Output the [x, y] coordinate of the center of the cell containing the given text.  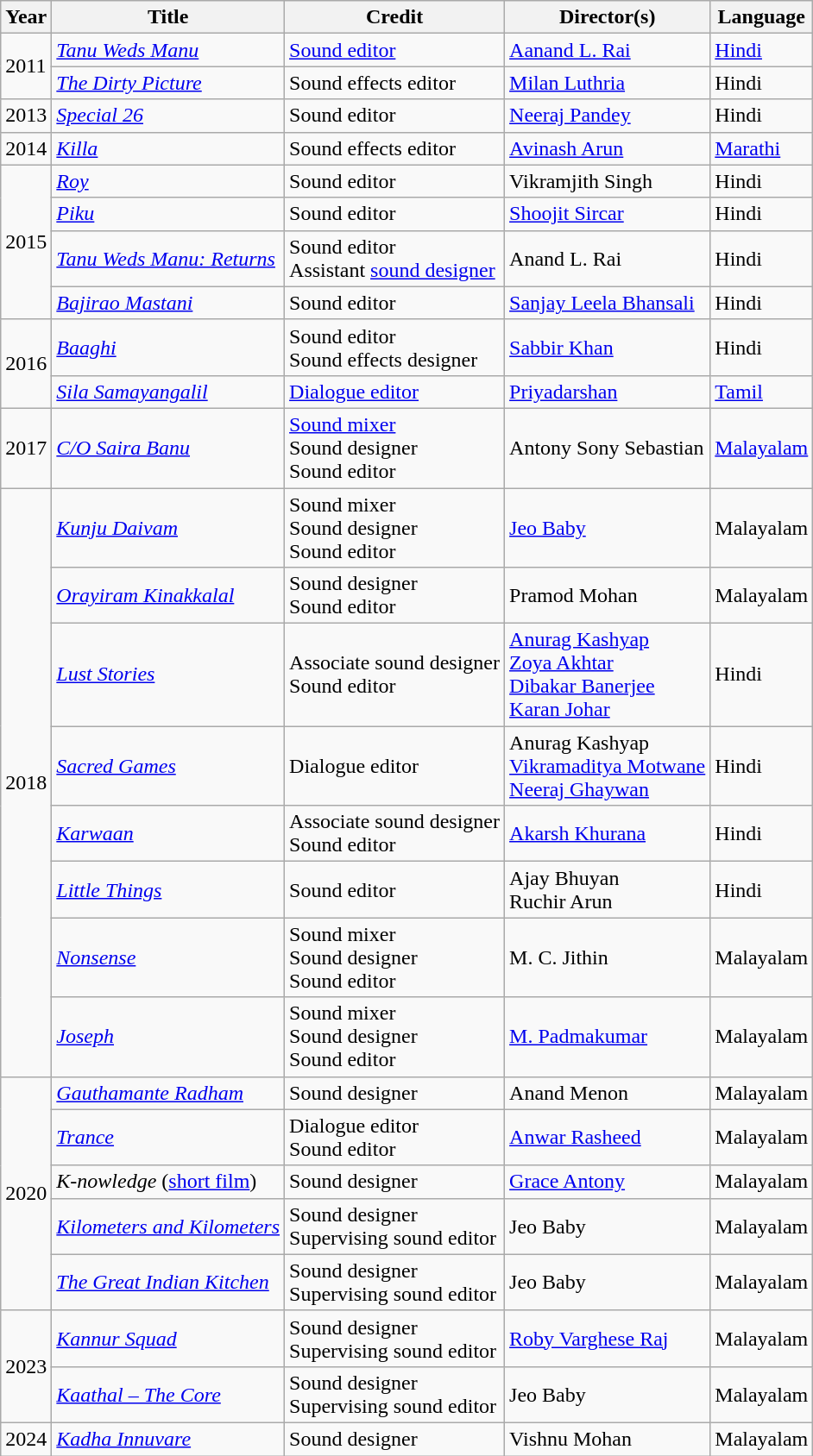
Anand Menon [608, 1093]
Sacred Games [168, 766]
Kannur Squad [168, 1339]
K-nowledge (short film) [168, 1182]
2020 [26, 1194]
C/O Saira Banu [168, 448]
Roby Varghese Raj [608, 1339]
Trance [168, 1137]
2024 [26, 1439]
Anurag KashyapZoya AkhtarDibakar BanerjeeKaran Johar [608, 675]
M. Padmakumar [608, 1037]
Vishnu Mohan [608, 1439]
Sound editorSound effects designer [395, 347]
Killa [168, 148]
2013 [26, 116]
Avinash Arun [608, 148]
Sanjay Leela Bhansali [608, 303]
Bajirao Mastani [168, 303]
Marathi [761, 148]
2016 [26, 364]
Lust Stories [168, 675]
Akarsh Khurana [608, 833]
Sabbir Khan [608, 347]
2023 [26, 1366]
Nonsense [168, 957]
Tamil [761, 392]
Anurag KashyapVikramaditya MotwaneNeeraj Ghaywan [608, 766]
Credit [395, 17]
Sila Samayangalil [168, 392]
Pramod Mohan [608, 595]
Milan Luthria [608, 83]
2011 [26, 66]
Kunju Daivam [168, 528]
Director(s) [608, 17]
The Dirty Picture [168, 83]
Tanu Weds Manu [168, 50]
2014 [26, 148]
Antony Sony Sebastian [608, 448]
Anwar Rasheed [608, 1137]
Roy [168, 181]
Kilometers and Kilometers [168, 1227]
Grace Antony [608, 1182]
Dialogue editorSound editor [395, 1137]
Little Things [168, 890]
Ajay BhuyanRuchir Arun [608, 890]
Neeraj Pandey [608, 116]
2018 [26, 782]
Shoojit Sircar [608, 214]
Orayiram Kinakkalal [168, 595]
2015 [26, 242]
Kadha Innuvare [168, 1439]
2017 [26, 448]
Tanu Weds Manu: Returns [168, 259]
Gauthamante Radham [168, 1093]
Sound designerSound editor [395, 595]
Aanand L. Rai [608, 50]
Anand L. Rai [608, 259]
Priyadarshan [608, 392]
Baaghi [168, 347]
Sound editorAssistant sound designer [395, 259]
Karwaan [168, 833]
Language [761, 17]
Title [168, 17]
Vikramjith Singh [608, 181]
Year [26, 17]
Joseph [168, 1037]
Kaathal – The Core [168, 1394]
Piku [168, 214]
M. C. Jithin [608, 957]
The Great Indian Kitchen [168, 1282]
Special 26 [168, 116]
